Output the (X, Y) coordinate of the center of the cell containing the given text.  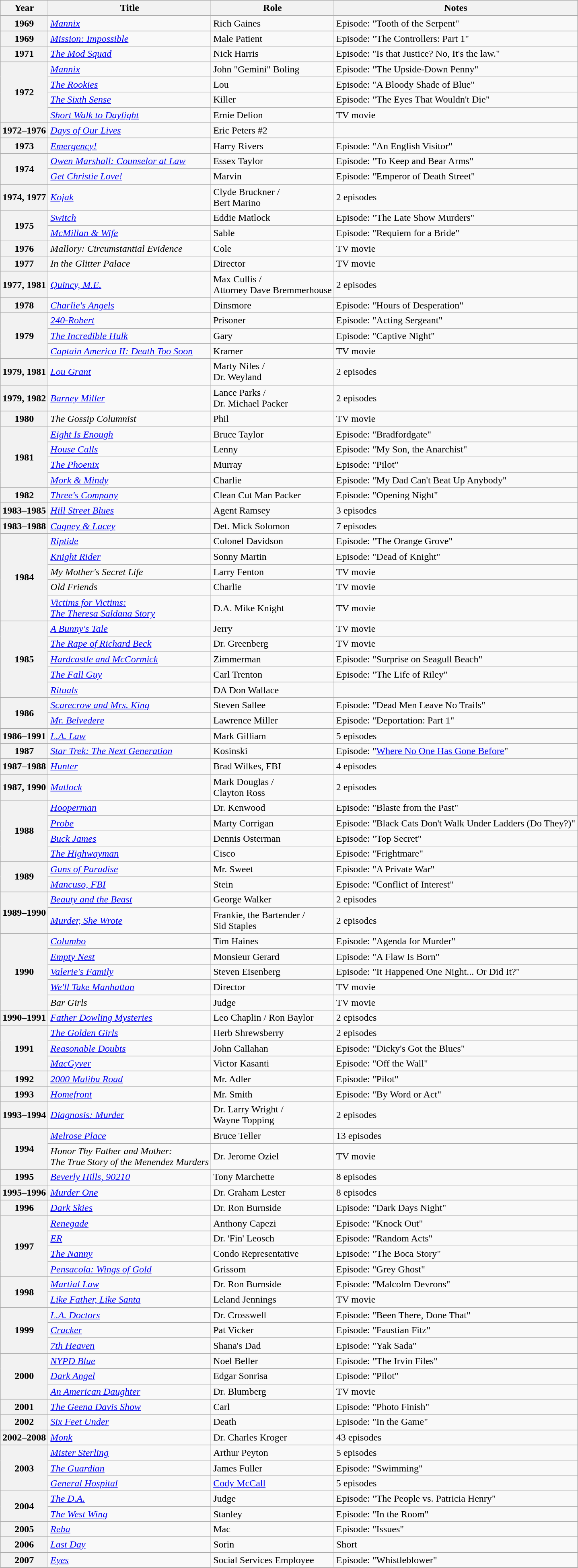
Episode: "Surprise on Seagull Beach" (455, 659)
1983–1988 (24, 526)
7 episodes (455, 526)
Mister Sterling (130, 1453)
Kosinski (273, 751)
Get Christie Love! (130, 176)
Knight Rider (130, 557)
Hooperman (130, 808)
1971 (24, 54)
3 episodes (455, 511)
Male Patient (273, 39)
Episode: "The Irvin Files" (455, 1361)
1994 (24, 1149)
Episode: "The Upside-Down Penny" (455, 69)
Brad Wilkes, FBI (273, 767)
Shana's Dad (273, 1346)
1989 (24, 877)
Episode: "A Private War" (455, 869)
Mission: Impossible (130, 39)
Episode: "Issues" (455, 1529)
240-Robert (130, 321)
Eight Is Enough (130, 434)
A Bunny's Tale (130, 629)
2001 (24, 1407)
Quincy, M.E. (130, 285)
Jerry (273, 629)
1996 (24, 1208)
Lance Parks /Dr. Michael Packer (273, 398)
Dr. 'Fin' Leosch (273, 1238)
Frankie, the Bartender /Sid Staples (273, 920)
2003 (24, 1468)
Scarecrow and Mrs. King (130, 705)
The Fall Guy (130, 674)
Kojak (130, 197)
Det. Mick Solomon (273, 526)
Switch (130, 218)
Emergency! (130, 146)
1992 (24, 1079)
The Nanny (130, 1254)
Carl (273, 1407)
John Callahan (273, 1048)
Captain America II: Death Too Soon (130, 351)
Father Dowling Mysteries (130, 1018)
Episode: "Malcolm Devrons" (455, 1284)
The Highwayman (130, 854)
Eric Peters #2 (273, 130)
Dark Skies (130, 1208)
Episode: "My Son, the Anarchist" (455, 449)
Dr. Greenberg (273, 644)
2004 (24, 1506)
13 episodes (455, 1136)
Episode: "Faustian Fitz" (455, 1330)
1981 (24, 457)
Cagney & Lacey (130, 526)
Pat Vicker (273, 1330)
My Mother's Secret Life (130, 572)
1980 (24, 419)
Dr. Charles Kroger (273, 1437)
Sonny Martin (273, 557)
1984 (24, 577)
MacGyver (130, 1064)
House Calls (130, 449)
4 episodes (455, 767)
1977, 1981 (24, 285)
Episode: "Tooth of the Serpent" (455, 23)
Grissom (273, 1269)
Essex Taylor (273, 161)
George Walker (273, 900)
Marty Corrigan (273, 823)
1990–1991 (24, 1018)
Episode: "Where No One Has Gone Before" (455, 751)
Episode: "Grey Ghost" (455, 1269)
1989–1990 (24, 913)
Buck James (130, 838)
L.A. Doctors (130, 1315)
Episode: "Dicky's Got the Blues" (455, 1048)
1993–1994 (24, 1115)
1987, 1990 (24, 787)
Episode: "The People vs. Patricia Henry" (455, 1498)
Cody McCall (273, 1483)
Episode: "Knock Out" (455, 1223)
Mr. Belvedere (130, 720)
2006 (24, 1545)
D.A. Mike Knight (273, 608)
Episode: "Hours of Desperation" (455, 305)
Episode: "My Dad Can't Beat Up Anybody" (455, 480)
Death (273, 1422)
Episode: "It Happened One Night... Or Did It?" (455, 972)
Last Day (130, 1545)
Stein (273, 884)
Lou (273, 84)
Episode: "Bradfordgate" (455, 434)
Episode: "To Keep and Bear Arms" (455, 161)
Episode: "Off the Wall" (455, 1064)
Marty Niles /Dr. Weyland (273, 372)
Monk (130, 1437)
Dark Angel (130, 1376)
2000 (24, 1376)
Melrose Place (130, 1136)
Episode: "Deportation: Part 1" (455, 720)
Episode: "Black Cats Don't Walk Under Ladders (Do They?)" (455, 823)
Empty Nest (130, 956)
1995 (24, 1177)
1977 (24, 264)
Episode: "Conflict of Interest" (455, 884)
Edgar Sonrisa (273, 1376)
Cole (273, 249)
Hardcastle and McCormick (130, 659)
Probe (130, 823)
Three's Company (130, 495)
L.A. Law (130, 736)
An American Daughter (130, 1391)
Eyes (130, 1560)
Sorin (273, 1545)
Like Father, Like Santa (130, 1300)
Killer (273, 100)
1972–1976 (24, 130)
The Sixth Sense (130, 100)
1983–1985 (24, 511)
Steven Sallee (273, 705)
The Rookies (130, 84)
Episode: "Requiem for a Bride" (455, 233)
Episode: "Is that Justice? No, It's the law." (455, 54)
Episode: "Captive Night" (455, 336)
Episode: "Opening Night" (455, 495)
Hill Street Blues (130, 511)
1979 (24, 336)
Leo Chaplin / Ron Baylor (273, 1018)
Guns of Paradise (130, 869)
Episode: "Yak Sada" (455, 1346)
Episode: "Emperor of Death Street" (455, 176)
In the Glitter Palace (130, 264)
Victor Kasanti (273, 1064)
Episode: "The Orange Grove" (455, 541)
The Geena Davis Show (130, 1407)
Beauty and the Beast (130, 900)
1982 (24, 495)
Homefront (130, 1094)
Dr. Graham Lester (273, 1192)
Episode: "By Word or Act" (455, 1094)
Dr. Kenwood (273, 808)
Noel Beller (273, 1361)
Hunter (130, 767)
Charlie's Angels (130, 305)
Lenny (273, 449)
Short (455, 1545)
Murder, She Wrote (130, 920)
1979, 1981 (24, 372)
Condo Representative (273, 1254)
Episode: "The Late Show Murders" (455, 218)
1993 (24, 1094)
General Hospital (130, 1483)
The Gossip Columnist (130, 419)
Bar Girls (130, 1003)
Gary (273, 336)
Monsieur Gerard (273, 956)
Mr. Sweet (273, 869)
Steven Eisenberg (273, 972)
1987 (24, 751)
We'll Take Manhattan (130, 987)
Leland Jennings (273, 1300)
Dr. Blumberg (273, 1391)
The Phoenix (130, 464)
Episode: "Dead of Knight" (455, 557)
Barney Miller (130, 398)
McMillan & Wife (130, 233)
Episode: "Random Acts" (455, 1238)
Colonel Davidson (273, 541)
Reba (130, 1529)
Eddie Matlock (273, 218)
Mallory: Circumstantial Evidence (130, 249)
Beverly Hills, 90210 (130, 1177)
7th Heaven (130, 1346)
Arthur Peyton (273, 1453)
Episode: "Whistleblower" (455, 1560)
Episode: "A Flaw Is Born" (455, 956)
Murder One (130, 1192)
Episode: "Been There, Done That" (455, 1315)
Prisoner (273, 321)
Marvin (273, 176)
1990 (24, 972)
Kramer (273, 351)
1986–1991 (24, 736)
Renegade (130, 1223)
John "Gemini" Boling (273, 69)
Lou Grant (130, 372)
1975 (24, 226)
Days of Our Lives (130, 130)
1999 (24, 1330)
Tim Haines (273, 941)
Columbo (130, 941)
The D.A. (130, 1498)
Episode: "Blaste from the Past" (455, 808)
DA Don Wallace (273, 690)
Valerie's Family (130, 972)
Star Trek: The Next Generation (130, 751)
Episode: "The Life of Riley" (455, 674)
Old Friends (130, 587)
2002 (24, 1422)
The Incredible Hulk (130, 336)
The Golden Girls (130, 1033)
Anthony Capezi (273, 1223)
The Rape of Richard Beck (130, 644)
Episode: "The Controllers: Part 1" (455, 39)
Episode: "Frightmare" (455, 854)
Bruce Teller (273, 1136)
Episode: "Photo Finish" (455, 1407)
Cisco (273, 854)
Herb Shrewsberry (273, 1033)
Stanley (273, 1514)
Episode: "Swimming" (455, 1468)
Cracker (130, 1330)
Episode: "The Eyes That Wouldn't Die" (455, 100)
The Mod Squad (130, 54)
Tony Marchette (273, 1177)
Year (24, 8)
Mark Douglas /Clayton Ross (273, 787)
Matlock (130, 787)
Dr. Crosswell (273, 1315)
1985 (24, 659)
1974, 1977 (24, 197)
Notes (455, 8)
43 episodes (455, 1437)
Rich Gaines (273, 23)
Episode: "Acting Sergeant" (455, 321)
Honor Thy Father and Mother:The True Story of the Menendez Murders (130, 1157)
1973 (24, 146)
1979, 1982 (24, 398)
Reasonable Doubts (130, 1048)
The West Wing (130, 1514)
Nick Harris (273, 54)
1991 (24, 1048)
Mr. Adler (273, 1079)
1978 (24, 305)
1986 (24, 713)
Clyde Bruckner /Bert Marino (273, 197)
Bruce Taylor (273, 434)
2005 (24, 1529)
Title (130, 8)
James Fuller (273, 1468)
NYPD Blue (130, 1361)
1995–1996 (24, 1192)
Dr. Jerome Oziel (273, 1157)
1998 (24, 1292)
2007 (24, 1560)
Zimmerman (273, 659)
Short Walk to Daylight (130, 115)
Six Feet Under (130, 1422)
Owen Marshall: Counselor at Law (130, 161)
Harry Rivers (273, 146)
Sable (273, 233)
Pensacola: Wings of Gold (130, 1269)
Victims for Victims:The Theresa Saldana Story (130, 608)
Larry Fenton (273, 572)
Dr. Larry Wright /Wayne Topping (273, 1115)
Episode: "Agenda for Murder" (455, 941)
Mancuso, FBI (130, 884)
Episode: "Dead Men Leave No Trails" (455, 705)
Dennis Osterman (273, 838)
Role (273, 8)
Diagnosis: Murder (130, 1115)
Ernie Delion (273, 115)
1997 (24, 1246)
Mark Gilliam (273, 736)
Episode: "Top Secret" (455, 838)
Murray (273, 464)
Episode: "In the Game" (455, 1422)
Martial Law (130, 1284)
1988 (24, 831)
1987–1988 (24, 767)
Episode: "Dark Days Night" (455, 1208)
Episode: "An English Visitor" (455, 146)
2000 Malibu Road (130, 1079)
Clean Cut Man Packer (273, 495)
Lawrence Miller (273, 720)
Mr. Smith (273, 1094)
Mac (273, 1529)
Max Cullis /Attorney Dave Bremmerhouse (273, 285)
ER (130, 1238)
Dinsmore (273, 305)
1974 (24, 169)
Phil (273, 419)
Social Services Employee (273, 1560)
Episode: "In the Room" (455, 1514)
The Guardian (130, 1468)
Riptide (130, 541)
Mork & Mindy (130, 480)
Agent Ramsey (273, 511)
1972 (24, 92)
1976 (24, 249)
2002–2008 (24, 1437)
Rituals (130, 690)
Episode: "The Boca Story" (455, 1254)
Carl Trenton (273, 674)
Episode: "A Bloody Shade of Blue" (455, 84)
